Return the [X, Y] coordinate for the center point of the cell that contains the specified text.  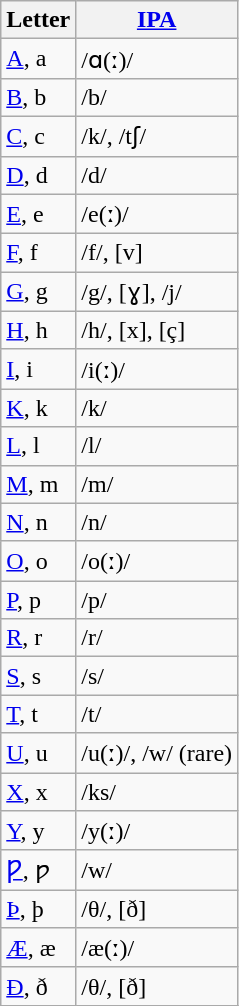
/w/ [157, 870]
/g/, [ɣ], /j/ [157, 292]
D, d [38, 175]
O, o [38, 561]
/s/ [157, 676]
B, b [38, 97]
Æ, æ [38, 948]
/r/ [157, 638]
IPA [157, 20]
H, h [38, 330]
Y, y [38, 831]
/u(ː)/, /w/ (rare) [157, 753]
/ɑ(ː)/ [157, 59]
/k/ [157, 408]
/f/, [v] [157, 253]
K, k [38, 408]
Þ, þ [38, 909]
Ð, ð [38, 986]
N, n [38, 522]
L, l [38, 446]
T, t [38, 714]
/b/ [157, 97]
/l/ [157, 446]
/p/ [157, 600]
/m/ [157, 484]
/n/ [157, 522]
A, a [38, 59]
P, p [38, 600]
/h/, [x], [ç] [157, 330]
/æ(ː)/ [157, 948]
G, g [38, 292]
C, c [38, 136]
M, m [38, 484]
/y(ː)/ [157, 831]
X, x [38, 791]
/i(ː)/ [157, 369]
I, i [38, 369]
/ks/ [157, 791]
/t/ [157, 714]
/k/, /tʃ/ [157, 136]
/e(ː)/ [157, 214]
/o(ː)/ [157, 561]
U, u [38, 753]
Ƿ, ƿ [38, 870]
F, f [38, 253]
S, s [38, 676]
Letter [38, 20]
/d/ [157, 175]
R, r [38, 638]
E, e [38, 214]
